Return the (X, Y) coordinate for the center point of the cell that contains the specified text.  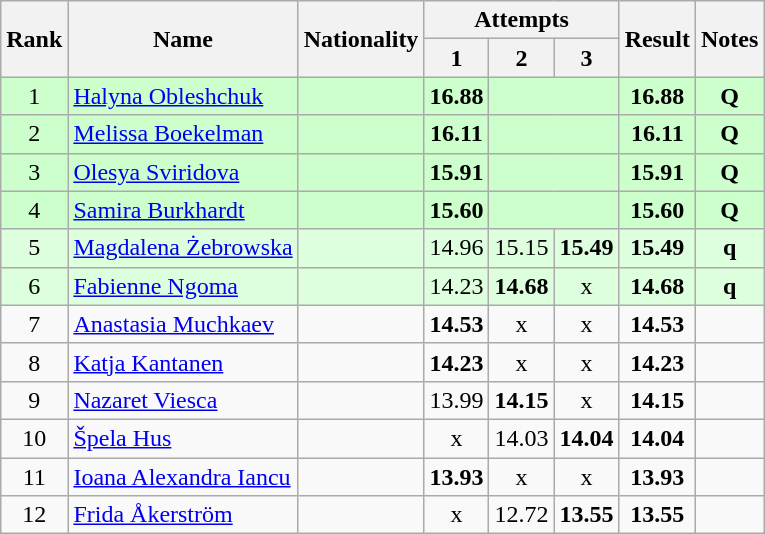
Nationality (361, 39)
11 (34, 477)
Halyna Obleshchuk (183, 96)
15.15 (522, 248)
8 (34, 362)
Fabienne Ngoma (183, 286)
5 (34, 248)
Attempts (522, 20)
Magdalena Żebrowska (183, 248)
Frida Åkerström (183, 515)
Notes (730, 39)
Melissa Boekelman (183, 134)
Rank (34, 39)
13.99 (456, 400)
Ioana Alexandra Iancu (183, 477)
Name (183, 39)
Katja Kantanen (183, 362)
4 (34, 210)
9 (34, 400)
12 (34, 515)
Anastasia Muchkaev (183, 324)
14.03 (522, 438)
Olesya Sviridova (183, 172)
14.96 (456, 248)
7 (34, 324)
Nazaret Viesca (183, 400)
Špela Hus (183, 438)
6 (34, 286)
Result (657, 39)
10 (34, 438)
12.72 (522, 515)
Samira Burkhardt (183, 210)
